Determine the (x, y) coordinate at the center of the cell enclosing the given text.  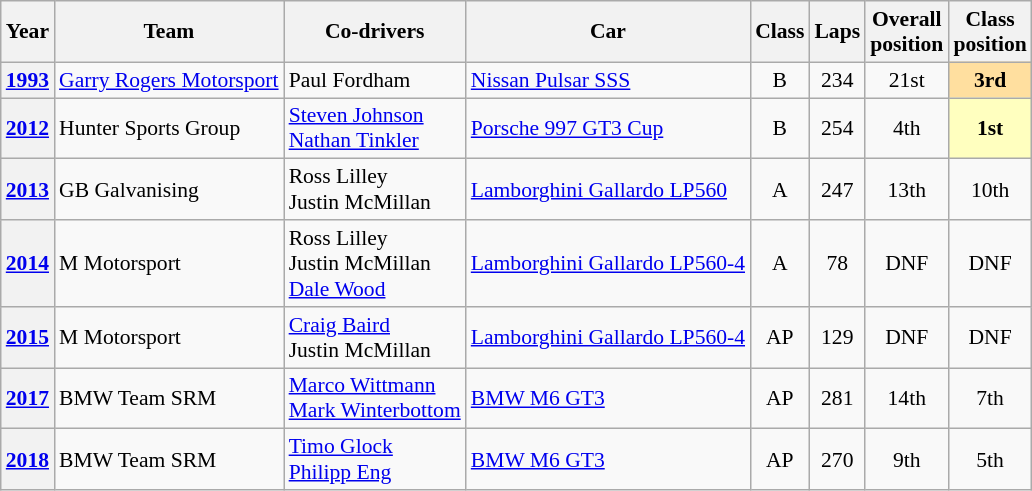
7th (990, 398)
9th (906, 460)
Class (780, 32)
Marco Wittmann Mark Winterbottom (375, 398)
21st (906, 80)
14th (906, 398)
Garry Rogers Motorsport (169, 80)
Year (28, 32)
Paul Fordham (375, 80)
13th (906, 190)
78 (837, 264)
Craig Baird Justin McMillan (375, 338)
2014 (28, 264)
2015 (28, 338)
247 (837, 190)
Co-drivers (375, 32)
1st (990, 128)
Classposition (990, 32)
Porsche 997 GT3 Cup (608, 128)
Laps (837, 32)
270 (837, 460)
254 (837, 128)
Ross Lilley Justin McMillan (375, 190)
Steven Johnson Nathan Tinkler (375, 128)
281 (837, 398)
GB Galvanising (169, 190)
10th (990, 190)
Lamborghini Gallardo LP560 (608, 190)
4th (906, 128)
Ross Lilley Justin McMillan Dale Wood (375, 264)
2017 (28, 398)
2012 (28, 128)
5th (990, 460)
Team (169, 32)
Nissan Pulsar SSS (608, 80)
Overallposition (906, 32)
Car (608, 32)
3rd (990, 80)
2013 (28, 190)
Hunter Sports Group (169, 128)
129 (837, 338)
1993 (28, 80)
234 (837, 80)
2018 (28, 460)
Timo Glock Philipp Eng (375, 460)
